Return the (x, y) coordinate for the center point of the cell that contains the specified text.  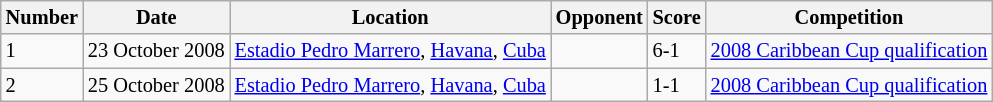
Competition (850, 17)
2 (42, 85)
Score (677, 17)
Number (42, 17)
Date (156, 17)
Opponent (600, 17)
23 October 2008 (156, 51)
Location (390, 17)
6-1 (677, 51)
25 October 2008 (156, 85)
1 (42, 51)
1-1 (677, 85)
